Extract the (x, y) coordinate from the center of the cell holding the provided text.  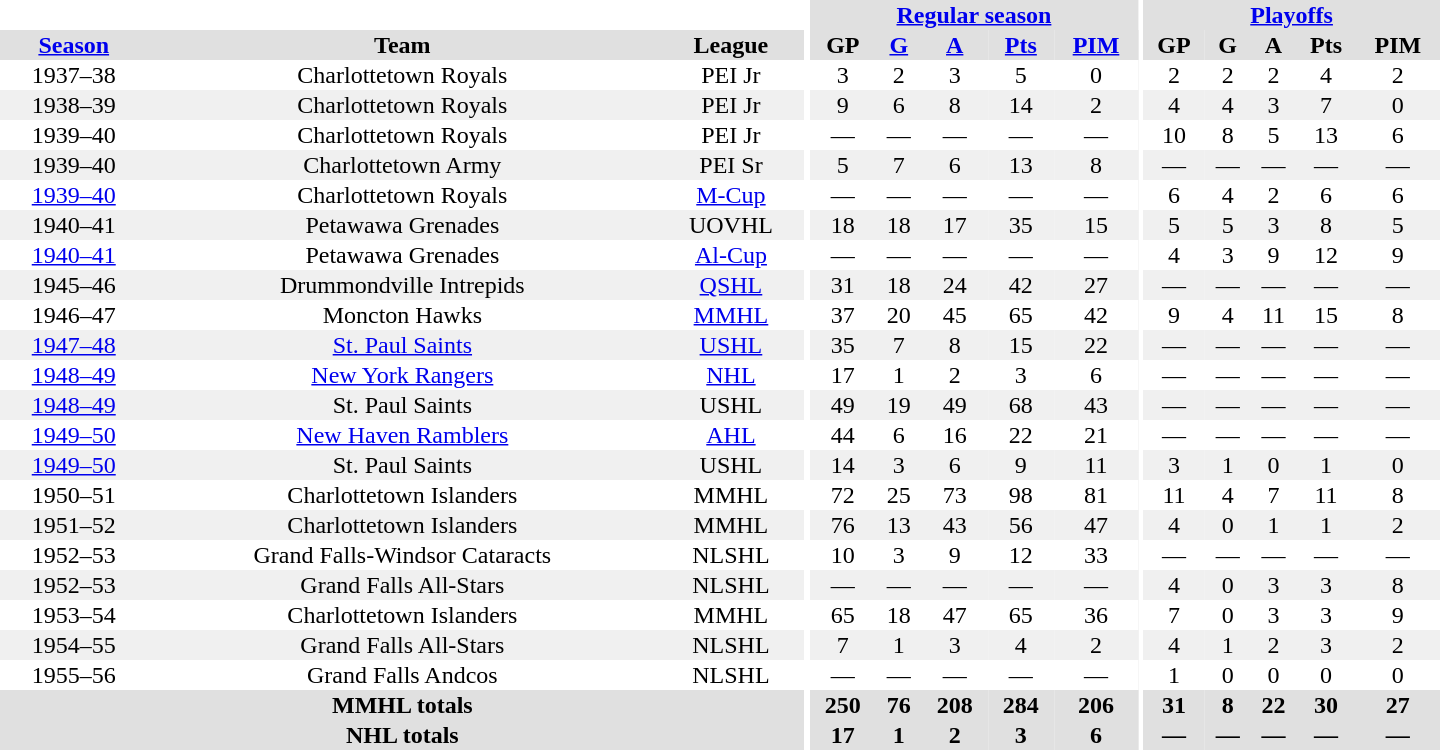
New Haven Ramblers (402, 435)
68 (1021, 405)
AHL (730, 435)
1954–55 (74, 645)
45 (955, 315)
New York Rangers (402, 375)
MMHL totals (402, 705)
81 (1096, 495)
1945–46 (74, 285)
Grand Falls Andcos (402, 675)
250 (843, 705)
1951–52 (74, 525)
PEI Sr (730, 165)
16 (955, 435)
1938–39 (74, 105)
M-Cup (730, 195)
73 (955, 495)
56 (1021, 525)
QSHL (730, 285)
44 (843, 435)
1947–48 (74, 345)
33 (1096, 555)
98 (1021, 495)
36 (1096, 615)
20 (899, 315)
Grand Falls-Windsor Cataracts (402, 555)
1950–51 (74, 495)
37 (843, 315)
1953–54 (74, 615)
21 (1096, 435)
Team (402, 45)
1955–56 (74, 675)
Playoffs (1292, 15)
NHL totals (402, 735)
206 (1096, 705)
30 (1326, 705)
League (730, 45)
Season (74, 45)
1946–47 (74, 315)
208 (955, 705)
25 (899, 495)
284 (1021, 705)
24 (955, 285)
Drummondville Intrepids (402, 285)
NHL (730, 375)
1937–38 (74, 75)
Al-Cup (730, 255)
Moncton Hawks (402, 315)
19 (899, 405)
Charlottetown Army (402, 165)
Regular season (974, 15)
UOVHL (730, 225)
72 (843, 495)
